Return the (x, y) coordinate for the center point of the cell that contains the specified text.  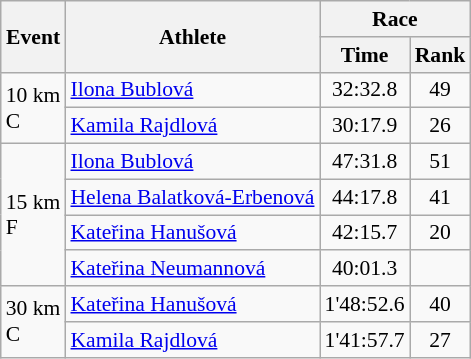
44:17.8 (365, 197)
30 km C (34, 322)
15 km F (34, 215)
1'48:52.6 (365, 304)
10 km C (34, 108)
Rank (440, 55)
40:01.3 (365, 269)
30:17.9 (365, 126)
Kateřina Neumannová (192, 269)
47:31.8 (365, 162)
27 (440, 340)
Time (365, 55)
Race (396, 19)
Helena Balatková-Erbenová (192, 197)
41 (440, 197)
1'41:57.7 (365, 340)
Event (34, 36)
51 (440, 162)
26 (440, 126)
40 (440, 304)
49 (440, 90)
32:32.8 (365, 90)
20 (440, 233)
Athlete (192, 36)
42:15.7 (365, 233)
